Locate the cell with the specified text and output its [X, Y] center coordinate. 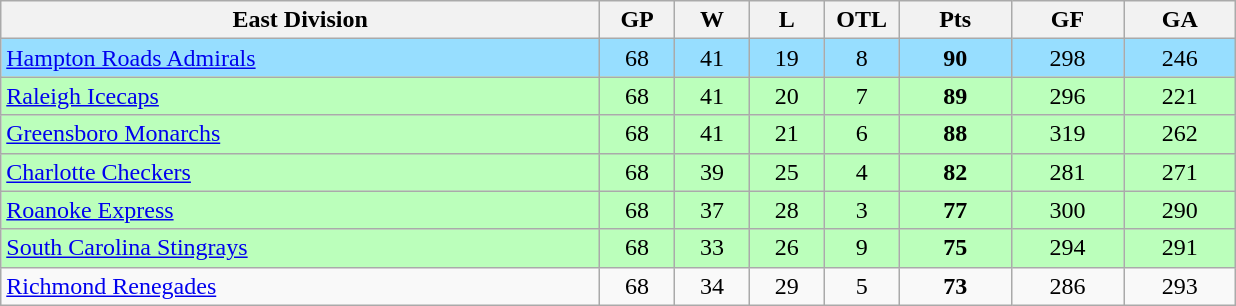
3 [862, 210]
319 [1067, 134]
82 [955, 172]
East Division [300, 20]
75 [955, 248]
W [712, 20]
73 [955, 286]
Hampton Roads Admirals [300, 58]
Charlotte Checkers [300, 172]
7 [862, 96]
South Carolina Stingrays [300, 248]
5 [862, 286]
26 [786, 248]
39 [712, 172]
20 [786, 96]
Greensboro Monarchs [300, 134]
34 [712, 286]
Raleigh Icecaps [300, 96]
281 [1067, 172]
9 [862, 248]
291 [1180, 248]
89 [955, 96]
77 [955, 210]
29 [786, 286]
271 [1180, 172]
294 [1067, 248]
298 [1067, 58]
4 [862, 172]
6 [862, 134]
88 [955, 134]
246 [1180, 58]
Roanoke Express [300, 210]
300 [1067, 210]
286 [1067, 286]
OTL [862, 20]
GA [1180, 20]
33 [712, 248]
221 [1180, 96]
Pts [955, 20]
290 [1180, 210]
19 [786, 58]
21 [786, 134]
L [786, 20]
GP [638, 20]
8 [862, 58]
25 [786, 172]
262 [1180, 134]
296 [1067, 96]
293 [1180, 286]
Richmond Renegades [300, 286]
GF [1067, 20]
90 [955, 58]
28 [786, 210]
37 [712, 210]
